Determine the (X, Y) coordinate at the center of the cell enclosing the given text.  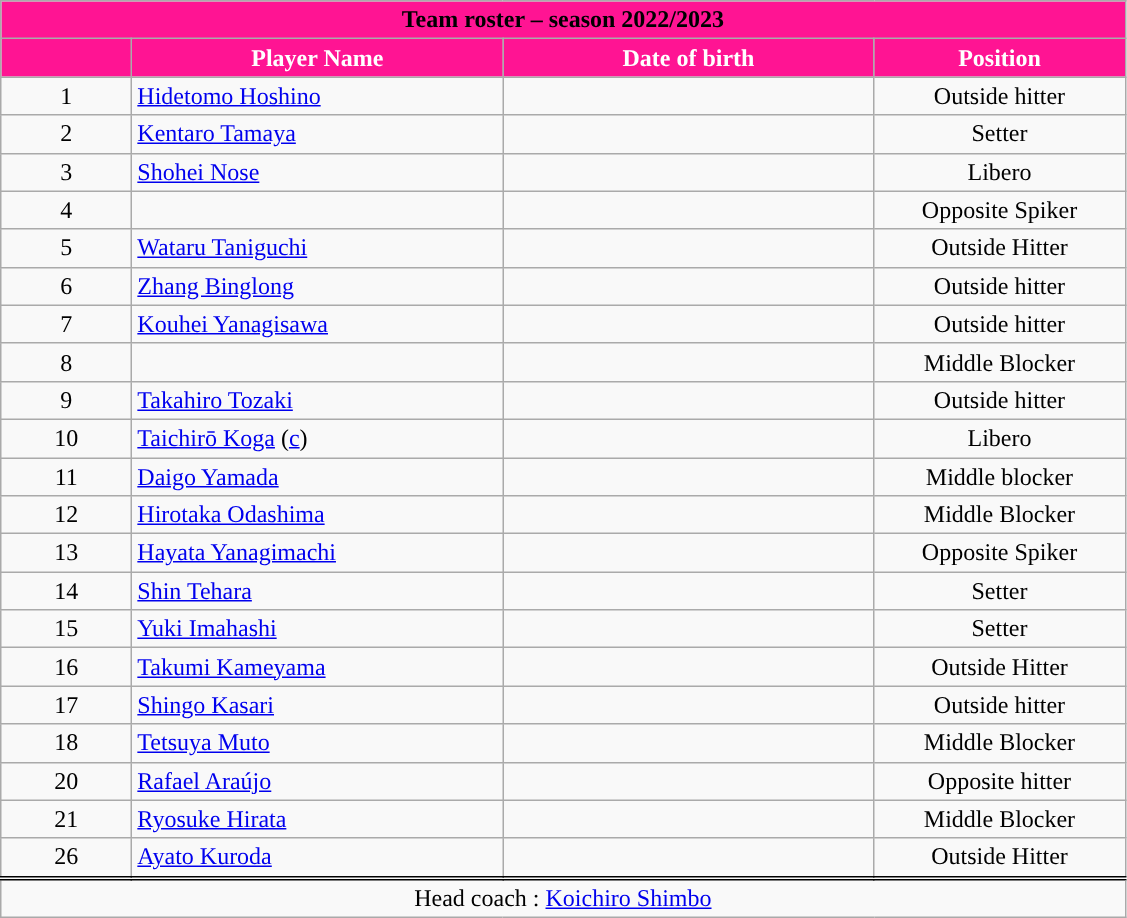
6 (66, 286)
Tetsuya Muto (318, 743)
8 (66, 362)
Rafael Araújo (318, 781)
Player Name (318, 58)
12 (66, 515)
Wataru Taniguchi (318, 248)
Hirotaka Odashima (318, 515)
1 (66, 96)
13 (66, 553)
Shin Tehara (318, 591)
17 (66, 705)
11 (66, 477)
21 (66, 819)
4 (66, 210)
7 (66, 324)
Kouhei Yanagisawa (318, 324)
Shingo Kasari (318, 705)
Team roster – season 2022/2023 (563, 20)
14 (66, 591)
Zhang Binglong (318, 286)
Hayata Yanagimachi (318, 553)
Kentaro Tamaya (318, 134)
Date of birth (688, 58)
15 (66, 629)
Takahiro Tozaki (318, 400)
Yuki Imahashi (318, 629)
Ryosuke Hirata (318, 819)
3 (66, 172)
Ayato Kuroda (318, 858)
18 (66, 743)
Head coach : Koichiro Shimbo (563, 898)
Taichirō Koga (c) (318, 438)
Middle blocker (1000, 477)
Hidetomo Hoshino (318, 96)
26 (66, 858)
Daigo Yamada (318, 477)
16 (66, 667)
Shohei Nose (318, 172)
5 (66, 248)
Takumi Kameyama (318, 667)
2 (66, 134)
20 (66, 781)
Opposite hitter (1000, 781)
9 (66, 400)
10 (66, 438)
Position (1000, 58)
